Identify which cell holds the provided text, then report its [X, Y] central coordinate. 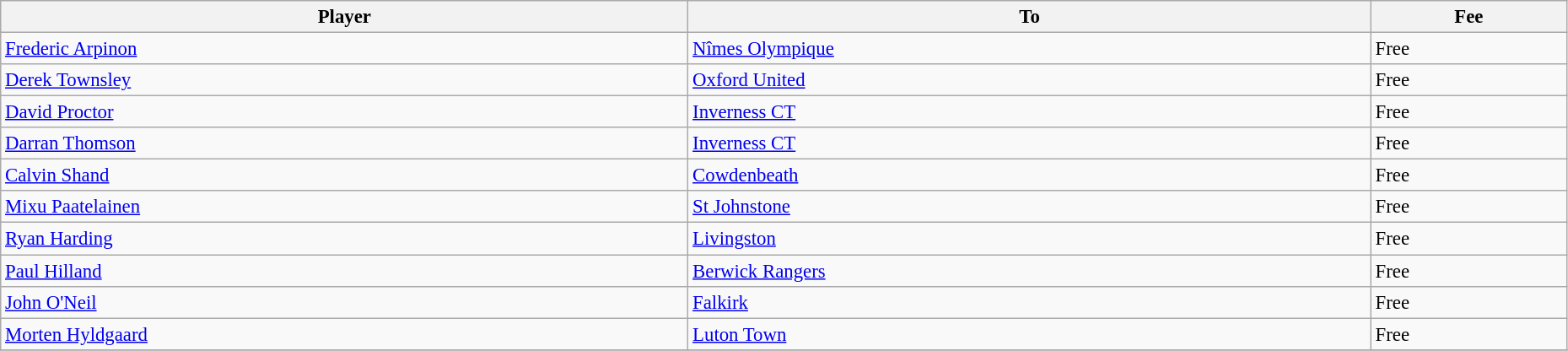
Frederic Arpinon [344, 49]
Player [344, 17]
David Proctor [344, 112]
Paul Hilland [344, 271]
St Johnstone [1030, 207]
Berwick Rangers [1030, 271]
Darran Thomson [344, 143]
Falkirk [1030, 302]
Derek Townsley [344, 80]
Livingston [1030, 239]
Ryan Harding [344, 239]
Luton Town [1030, 334]
To [1030, 17]
Mixu Paatelainen [344, 207]
Morten Hyldgaard [344, 334]
Fee [1468, 17]
John O'Neil [344, 302]
Calvin Shand [344, 175]
Oxford United [1030, 80]
Nîmes Olympique [1030, 49]
Cowdenbeath [1030, 175]
